Find where the given text appears and provide that cell's center as (X, Y) coordinate. 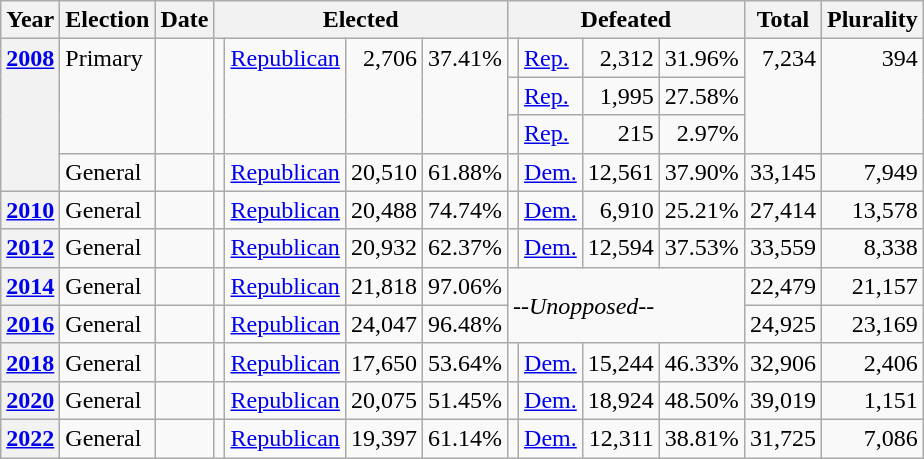
2008 (30, 115)
48.50% (702, 400)
8,338 (872, 248)
12,561 (620, 172)
2.97% (702, 134)
18,924 (620, 400)
27.58% (702, 96)
12,311 (620, 438)
Total (782, 20)
53.64% (464, 362)
Defeated (626, 20)
24,925 (782, 324)
33,559 (782, 248)
37.90% (702, 172)
2018 (30, 362)
2,406 (872, 362)
22,479 (782, 286)
23,169 (872, 324)
31,725 (782, 438)
1,995 (620, 96)
20,488 (384, 210)
21,157 (872, 286)
13,578 (872, 210)
37.41% (464, 96)
17,650 (384, 362)
19,397 (384, 438)
97.06% (464, 286)
Election (108, 20)
7,086 (872, 438)
2014 (30, 286)
215 (620, 134)
51.45% (464, 400)
2016 (30, 324)
37.53% (702, 248)
74.74% (464, 210)
Plurality (872, 20)
2010 (30, 210)
62.37% (464, 248)
46.33% (702, 362)
61.14% (464, 438)
Date (184, 20)
394 (872, 96)
--Unopposed-- (626, 305)
2022 (30, 438)
2,312 (620, 58)
31.96% (702, 58)
96.48% (464, 324)
38.81% (702, 438)
1,151 (872, 400)
7,949 (872, 172)
Year (30, 20)
27,414 (782, 210)
15,244 (620, 362)
20,075 (384, 400)
61.88% (464, 172)
6,910 (620, 210)
24,047 (384, 324)
32,906 (782, 362)
Elected (361, 20)
39,019 (782, 400)
20,932 (384, 248)
2020 (30, 400)
20,510 (384, 172)
2012 (30, 248)
21,818 (384, 286)
33,145 (782, 172)
25.21% (702, 210)
2,706 (384, 96)
Primary (108, 96)
7,234 (782, 96)
12,594 (620, 248)
